Extract the [x, y] coordinate from the center of the cell holding the provided text.  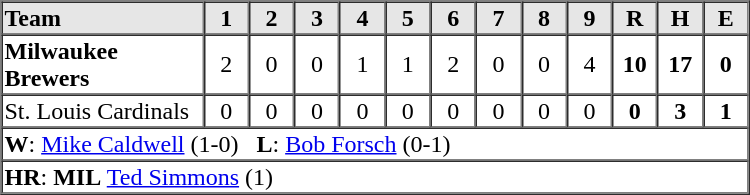
10 [634, 64]
9 [590, 18]
Milwaukee Brewers [103, 64]
HR: MIL Ted Simmons (1) [376, 176]
E [726, 18]
17 [680, 64]
H [680, 18]
8 [544, 18]
5 [408, 18]
R [634, 18]
St. Louis Cardinals [103, 110]
6 [452, 18]
W: Mike Caldwell (1-0) L: Bob Forsch (0-1) [376, 144]
7 [498, 18]
Team [103, 18]
